Determine the [x, y] coordinate at the center of the cell enclosing the given text.  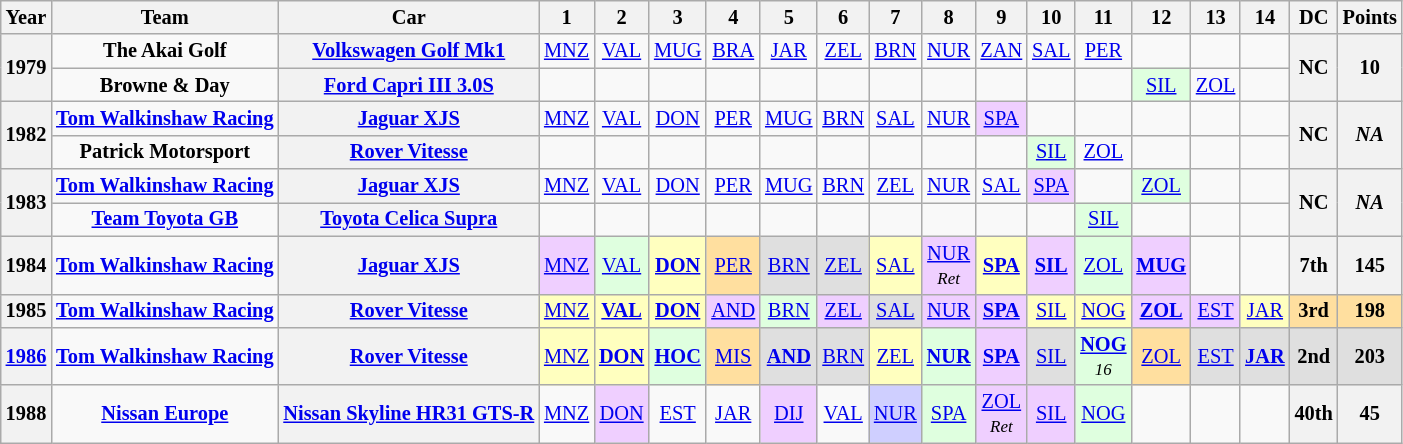
11 [1103, 17]
Browne & Day [164, 85]
Volkswagen Golf Mk1 [408, 51]
Car [408, 17]
4 [733, 17]
9 [1002, 17]
1985 [26, 311]
Patrick Motorsport [164, 152]
1983 [26, 202]
Team Toyota GB [164, 219]
7th [1314, 265]
1979 [26, 68]
1982 [26, 134]
40th [1314, 414]
DC [1314, 17]
5 [788, 17]
Toyota Celica Supra [408, 219]
HOC [678, 356]
1988 [26, 414]
Ford Capri III 3.0S [408, 85]
NURRet [949, 265]
3rd [1314, 311]
198 [1370, 311]
1 [566, 17]
ZAN [1002, 51]
2 [622, 17]
145 [1370, 265]
45 [1370, 414]
DIJ [788, 414]
12 [1161, 17]
1984 [26, 265]
Nissan Skyline HR31 GTS-R [408, 414]
14 [1264, 17]
Nissan Europe [164, 414]
Year [26, 17]
3 [678, 17]
The Akai Golf [164, 51]
2nd [1314, 356]
BRA [733, 51]
1986 [26, 356]
6 [843, 17]
MIS [733, 356]
Points [1370, 17]
8 [949, 17]
Team [164, 17]
203 [1370, 356]
7 [896, 17]
ZOLRet [1002, 414]
NOG16 [1103, 356]
13 [1216, 17]
